Detect which cell encompasses the target text, then output its (X, Y) center coordinate. 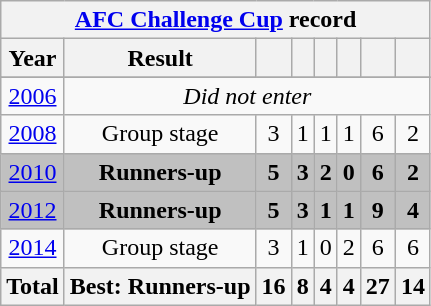
Result (160, 58)
2012 (33, 210)
Total (33, 286)
2008 (33, 134)
Best: Runners-up (160, 286)
Year (33, 58)
8 (302, 286)
14 (412, 286)
27 (378, 286)
Did not enter (247, 96)
9 (378, 210)
2006 (33, 96)
2014 (33, 248)
16 (274, 286)
AFC Challenge Cup record (216, 20)
2010 (33, 172)
